Identify which cell holds the provided text, then report its (x, y) central coordinate. 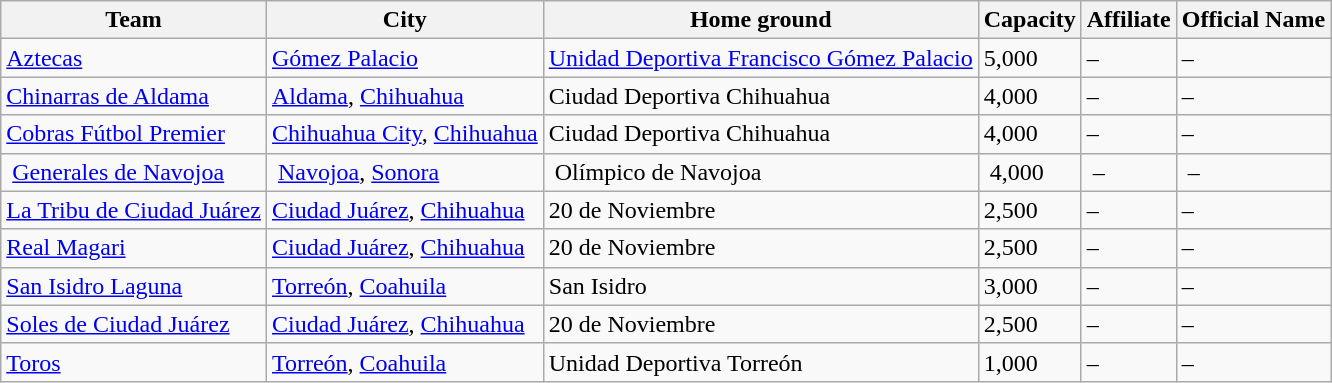
1,000 (1030, 362)
Team (134, 20)
City (404, 20)
San Isidro (760, 286)
Real Magari (134, 248)
Soles de Ciudad Juárez (134, 324)
Affiliate (1128, 20)
Capacity (1030, 20)
Navojoa, Sonora (404, 172)
Chihuahua City, Chihuahua (404, 134)
Olímpico de Navojoa (760, 172)
Aztecas (134, 58)
Home ground (760, 20)
Generales de Navojoa (134, 172)
5,000 (1030, 58)
Aldama, Chihuahua (404, 96)
Gómez Palacio (404, 58)
3,000 (1030, 286)
Cobras Fútbol Premier (134, 134)
La Tribu de Ciudad Juárez (134, 210)
Unidad Deportiva Torreón (760, 362)
Official Name (1253, 20)
Unidad Deportiva Francisco Gómez Palacio (760, 58)
San Isidro Laguna (134, 286)
Chinarras de Aldama (134, 96)
Toros (134, 362)
